Identify which cell holds the provided text, then report its [X, Y] central coordinate. 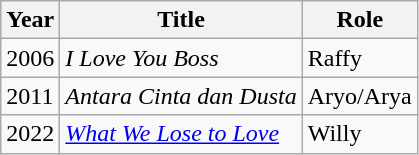
I Love You Boss [181, 58]
Antara Cinta dan Dusta [181, 96]
What We Lose to Love [181, 134]
2006 [30, 58]
Willy [360, 134]
2011 [30, 96]
Year [30, 20]
2022 [30, 134]
Title [181, 20]
Raffy [360, 58]
Role [360, 20]
Aryo/Arya [360, 96]
